Detect which cell encompasses the target text, then output its (x, y) center coordinate. 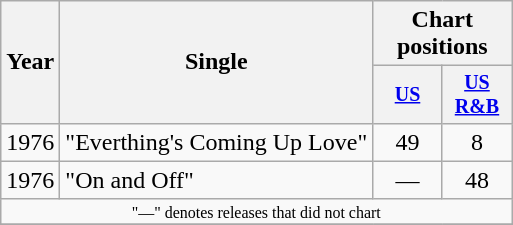
"Everthing's Coming Up Love" (216, 142)
"On and Off" (216, 180)
Chart positions (442, 34)
Single (216, 62)
Year (30, 62)
"—" denotes releases that did not chart (256, 211)
48 (476, 180)
USR&B (476, 94)
— (408, 180)
49 (408, 142)
US (408, 94)
8 (476, 142)
